Extract the (X, Y) coordinate from the center of the cell holding the provided text.  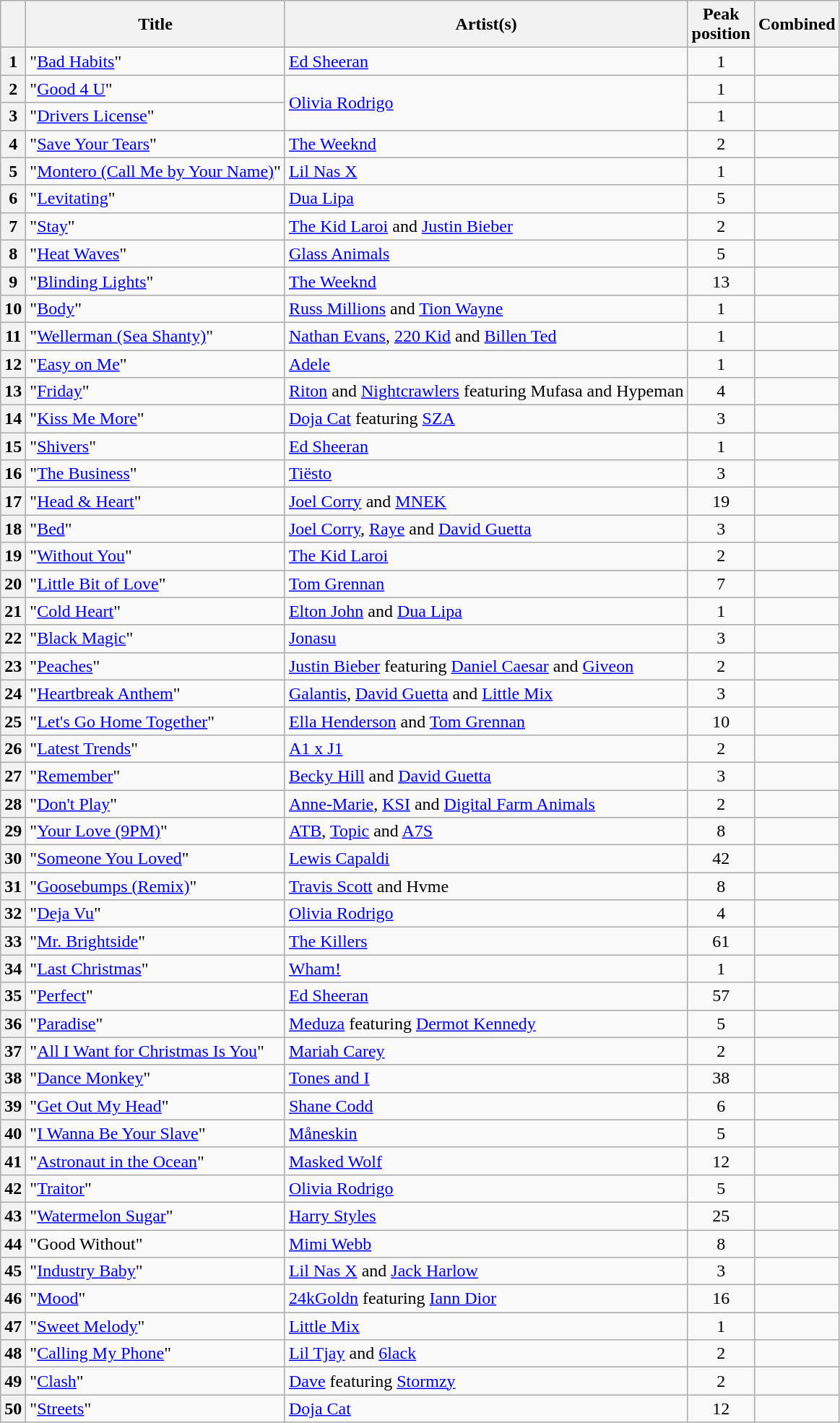
Joel Corry and MNEK (486, 501)
Doja Cat (486, 1409)
"Levitating" (156, 199)
46 (13, 1299)
"Peaches" (156, 666)
37 (13, 1051)
Travis Scott and Hvme (486, 886)
"Last Christmas" (156, 969)
"Paradise" (156, 1024)
"Calling My Phone" (156, 1354)
"Stay" (156, 226)
50 (13, 1409)
"Montero (Call Me by Your Name)" (156, 171)
"Perfect" (156, 996)
14 (13, 419)
Little Mix (486, 1326)
Anne-Marie, KSI and Digital Farm Animals (486, 804)
A1 x J1 (486, 748)
"Head & Heart" (156, 501)
24kGoldn featuring Iann Dior (486, 1299)
"Someone You Loved" (156, 859)
"Cold Heart" (156, 611)
"Bed" (156, 529)
"Drivers License" (156, 116)
Peakposition (721, 25)
Lewis Capaldi (486, 859)
33 (13, 941)
18 (13, 529)
"Good 4 U" (156, 89)
Nathan Evans, 220 Kid and Billen Ted (486, 336)
The Kid Laroi and Justin Bieber (486, 226)
"All I Want for Christmas Is You" (156, 1051)
61 (721, 941)
23 (13, 666)
Russ Millions and Tion Wayne (486, 308)
Riton and Nightcrawlers featuring Mufasa and Hypeman (486, 392)
"Mood" (156, 1299)
43 (13, 1216)
The Kid Laroi (486, 556)
20 (13, 584)
Tom Grennan (486, 584)
"Sweet Melody" (156, 1326)
Justin Bieber featuring Daniel Caesar and Giveon (486, 666)
"Latest Trends" (156, 748)
49 (13, 1381)
45 (13, 1271)
"Remember" (156, 776)
32 (13, 914)
28 (13, 804)
"Industry Baby" (156, 1271)
Masked Wolf (486, 1161)
Måneskin (486, 1133)
17 (13, 501)
34 (13, 969)
11 (13, 336)
Lil Nas X and Jack Harlow (486, 1271)
"Don't Play" (156, 804)
"Watermelon Sugar" (156, 1216)
30 (13, 859)
"Goosebumps (Remix)" (156, 886)
Shane Codd (486, 1106)
"Bad Habits" (156, 61)
"Traitor" (156, 1188)
"Heat Waves" (156, 254)
Wham! (486, 969)
"Get Out My Head" (156, 1106)
Adele (486, 363)
24 (13, 693)
36 (13, 1024)
27 (13, 776)
Harry Styles (486, 1216)
"Without You" (156, 556)
"Easy on Me" (156, 363)
"Deja Vu" (156, 914)
21 (13, 611)
ATB, Topic and A7S (486, 831)
Elton John and Dua Lipa (486, 611)
Title (156, 25)
"The Business" (156, 474)
29 (13, 831)
Dave featuring Stormzy (486, 1381)
"Streets" (156, 1409)
"Wellerman (Sea Shanty)" (156, 336)
40 (13, 1133)
Dua Lipa (486, 199)
Doja Cat featuring SZA (486, 419)
35 (13, 996)
Meduza featuring Dermot Kennedy (486, 1024)
Tones and I (486, 1078)
47 (13, 1326)
Lil Nas X (486, 171)
Mariah Carey (486, 1051)
"Mr. Brightside" (156, 941)
"Black Magic" (156, 639)
"Little Bit of Love" (156, 584)
"Body" (156, 308)
22 (13, 639)
48 (13, 1354)
Mimi Webb (486, 1243)
"Your Love (9PM)" (156, 831)
"Let's Go Home Together" (156, 721)
"Good Without" (156, 1243)
"Kiss Me More" (156, 419)
Jonasu (486, 639)
"Dance Monkey" (156, 1078)
"Save Your Tears" (156, 144)
Joel Corry, Raye and David Guetta (486, 529)
Ella Henderson and Tom Grennan (486, 721)
26 (13, 748)
41 (13, 1161)
Combined (797, 25)
"Clash" (156, 1381)
"Astronaut in the Ocean" (156, 1161)
The Killers (486, 941)
"Heartbreak Anthem" (156, 693)
9 (13, 281)
Artist(s) (486, 25)
Glass Animals (486, 254)
"I Wanna Be Your Slave" (156, 1133)
"Shivers" (156, 446)
Becky Hill and David Guetta (486, 776)
44 (13, 1243)
"Blinding Lights" (156, 281)
Lil Tjay and 6lack (486, 1354)
Tiësto (486, 474)
39 (13, 1106)
"Friday" (156, 392)
15 (13, 446)
31 (13, 886)
57 (721, 996)
Galantis, David Guetta and Little Mix (486, 693)
